Pinpoint the cell where the given text exists, returning its (x, y) midpoint coordinate. 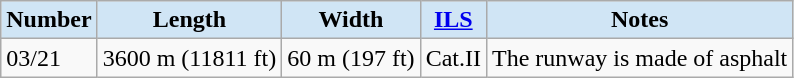
60 m (197 ft) (351, 58)
3600 m (11811 ft) (190, 58)
Cat.II (453, 58)
Length (190, 20)
The runway is made of asphalt (639, 58)
03/21 (49, 58)
Width (351, 20)
ILS (453, 20)
Notes (639, 20)
Number (49, 20)
